Output the [x, y] coordinate of the center of the cell containing the given text.  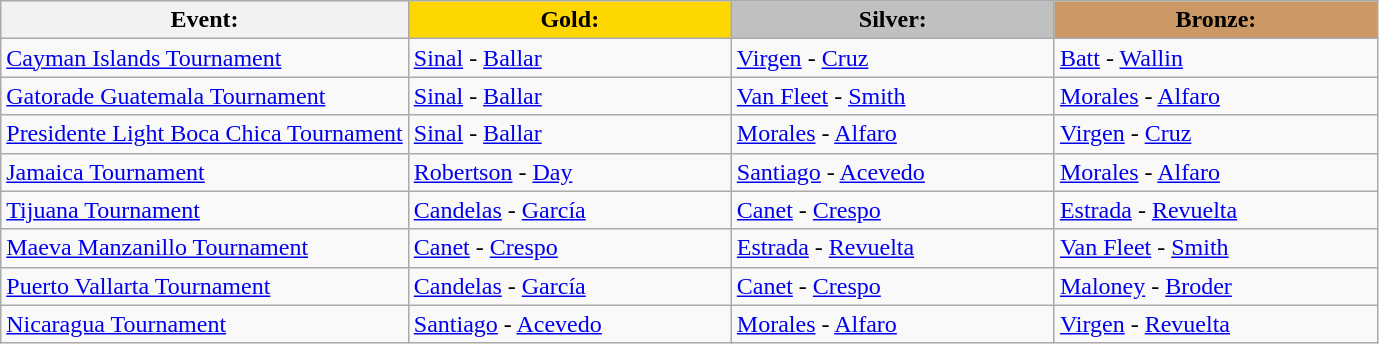
Virgen - Revuelta [1216, 324]
Event: [205, 20]
Robertson - Day [570, 172]
Batt - Wallin [1216, 58]
Gatorade Guatemala Tournament [205, 96]
Cayman Islands Tournament [205, 58]
Bronze: [1216, 20]
Silver: [892, 20]
Puerto Vallarta Tournament [205, 286]
Tijuana Tournament [205, 210]
Maloney - Broder [1216, 286]
Gold: [570, 20]
Jamaica Tournament [205, 172]
Maeva Manzanillo Tournament [205, 248]
Presidente Light Boca Chica Tournament [205, 134]
Nicaragua Tournament [205, 324]
